Pinpoint the cell where the given text exists, returning its [X, Y] midpoint coordinate. 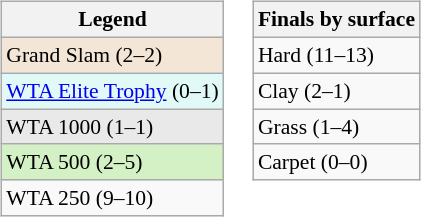
WTA 250 (9–10) [112, 198]
Finals by surface [336, 20]
Legend [112, 20]
WTA 500 (2–5) [112, 162]
Grass (1–4) [336, 127]
WTA 1000 (1–1) [112, 127]
Hard (11–13) [336, 55]
Grand Slam (2–2) [112, 55]
Carpet (0–0) [336, 162]
WTA Elite Trophy (0–1) [112, 91]
Clay (2–1) [336, 91]
